Scan for the cell matching the given text and deliver its (x, y) coordinate at center. 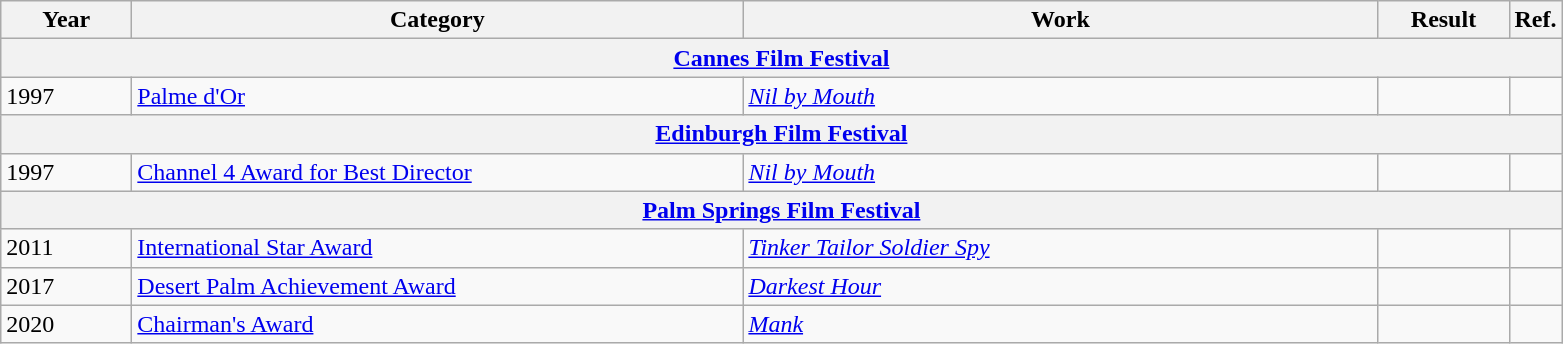
Year (66, 20)
Desert Palm Achievement Award (438, 286)
Result (1444, 20)
Palm Springs Film Festival (782, 210)
Mank (1060, 324)
Darkest Hour (1060, 286)
International Star Award (438, 248)
Cannes Film Festival (782, 58)
Palme d'Or (438, 96)
Channel 4 Award for Best Director (438, 172)
2011 (66, 248)
Edinburgh Film Festival (782, 134)
Ref. (1536, 20)
Category (438, 20)
Chairman's Award (438, 324)
Tinker Tailor Soldier Spy (1060, 248)
Work (1060, 20)
2020 (66, 324)
2017 (66, 286)
